Output the (X, Y) coordinate of the center of the cell containing the given text.  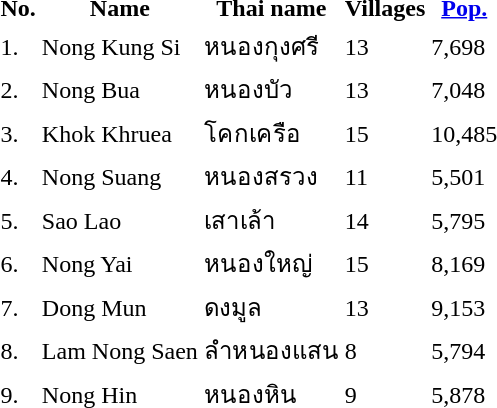
เสาเล้า (271, 220)
14 (384, 220)
ดงมูล (271, 307)
Khok Khruea (120, 133)
Dong Mun (120, 307)
Nong Kung Si (120, 46)
หนองสรวง (271, 176)
11 (384, 176)
Nong Bua (120, 90)
Sao Lao (120, 220)
หนองใหญ่ (271, 264)
Lam Nong Saen (120, 350)
Nong Yai (120, 264)
โคกเครือ (271, 133)
หนองบัว (271, 90)
ลำหนองแสน (271, 350)
8 (384, 350)
หนองกุงศรี (271, 46)
Nong Suang (120, 176)
